Locate the cell with the specified text and output its (x, y) center coordinate. 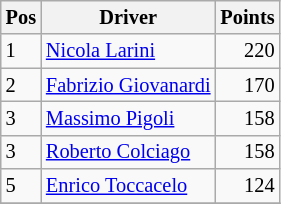
Pos (21, 17)
220 (247, 51)
Massimo Pigoli (128, 118)
1 (21, 51)
Points (247, 17)
Fabrizio Giovanardi (128, 85)
2 (21, 85)
Nicola Larini (128, 51)
Enrico Toccacelo (128, 186)
Roberto Colciago (128, 152)
Driver (128, 17)
5 (21, 186)
124 (247, 186)
170 (247, 85)
